Scan for the cell matching the given text and deliver its (x, y) coordinate at center. 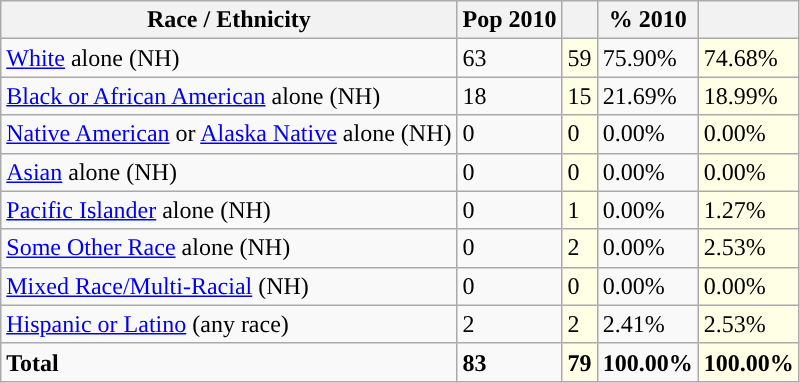
74.68% (748, 58)
79 (580, 362)
Some Other Race alone (NH) (229, 248)
21.69% (648, 96)
Asian alone (NH) (229, 172)
Native American or Alaska Native alone (NH) (229, 134)
Hispanic or Latino (any race) (229, 324)
Total (229, 362)
15 (580, 96)
18.99% (748, 96)
Pacific Islander alone (NH) (229, 210)
59 (580, 58)
Mixed Race/Multi-Racial (NH) (229, 286)
% 2010 (648, 20)
1 (580, 210)
Pop 2010 (510, 20)
1.27% (748, 210)
18 (510, 96)
83 (510, 362)
Black or African American alone (NH) (229, 96)
75.90% (648, 58)
White alone (NH) (229, 58)
63 (510, 58)
2.41% (648, 324)
Race / Ethnicity (229, 20)
